Return (X, Y) of the center of cell containing provided text 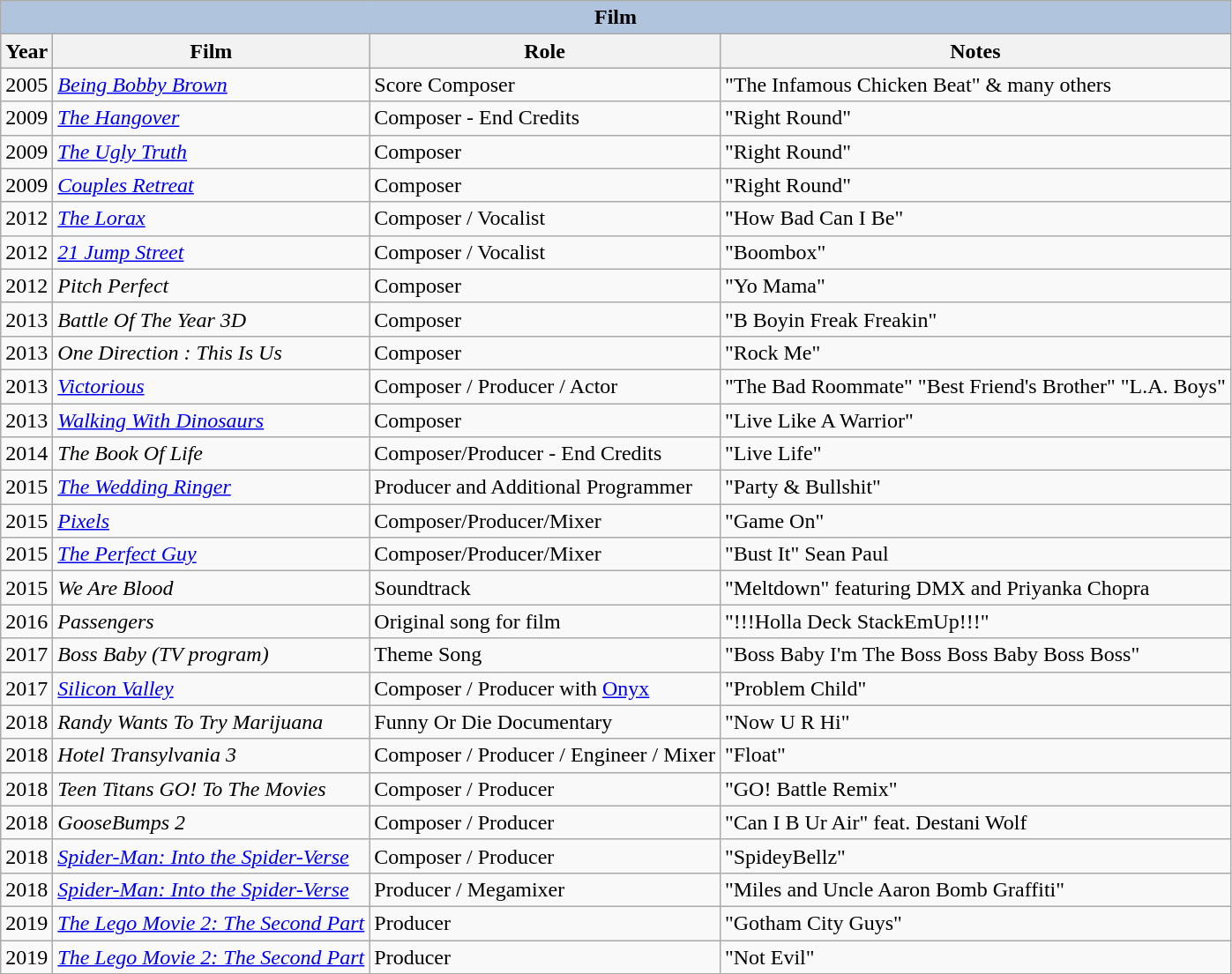
"Rock Me" (975, 353)
Role (545, 51)
The Perfect Guy (212, 554)
Randy Wants To Try Marijuana (212, 722)
Composer / Producer with Onyx (545, 688)
Couples Retreat (212, 185)
"Float" (975, 755)
Producer / Megamixer (545, 889)
"Not Evil" (975, 956)
Year (26, 51)
"Meltdown" featuring DMX and Priyanka Chopra (975, 588)
"Now U R Hi" (975, 722)
Silicon Valley (212, 688)
2016 (26, 621)
"Problem Child" (975, 688)
"Game On" (975, 521)
One Direction : This Is Us (212, 353)
"The Bad Roommate" "Best Friend's Brother" "L.A. Boys" (975, 386)
Theme Song (545, 655)
Hotel Transylvania 3 (212, 755)
"The Infamous Chicken Beat" & many others (975, 85)
"Yo Mama" (975, 286)
Composer/Producer - End Credits (545, 454)
2014 (26, 454)
The Hangover (212, 118)
"Party & Bullshit" (975, 487)
"Miles and Uncle Aaron Bomb Graffiti" (975, 889)
"Gotham City Guys" (975, 923)
Victorious (212, 386)
"GO! Battle Remix" (975, 789)
Battle Of The Year 3D (212, 319)
Boss Baby (TV program) (212, 655)
"!!!Holla Deck StackEmUp!!!" (975, 621)
2005 (26, 85)
Pixels (212, 521)
"Boombox" (975, 252)
Walking With Dinosaurs (212, 420)
Composer / Producer / Actor (545, 386)
Producer and Additional Programmer (545, 487)
Teen Titans GO! To The Movies (212, 789)
"Boss Baby I'm The Boss Boss Baby Boss Boss" (975, 655)
We Are Blood (212, 588)
Funny Or Die Documentary (545, 722)
"Bust It" Sean Paul (975, 554)
Notes (975, 51)
Passengers (212, 621)
Composer / Producer / Engineer / Mixer (545, 755)
"Live Life" (975, 454)
The Ugly Truth (212, 152)
Composer - End Credits (545, 118)
Original song for film (545, 621)
The Book Of Life (212, 454)
"Can I B Ur Air" feat. Destani Wolf (975, 822)
"How Bad Can I Be" (975, 219)
The Lorax (212, 219)
"B Boyin Freak Freakin" (975, 319)
The Wedding Ringer (212, 487)
"Live Like A Warrior" (975, 420)
Being Bobby Brown (212, 85)
GooseBumps 2 (212, 822)
Score Composer (545, 85)
21 Jump Street (212, 252)
"SpideyBellz" (975, 856)
Soundtrack (545, 588)
Pitch Perfect (212, 286)
